Find where the given text appears and provide that cell's center as (X, Y) coordinate. 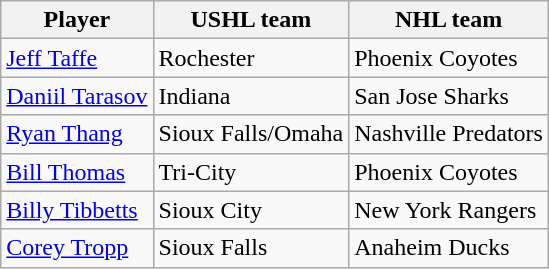
Sioux City (251, 210)
Indiana (251, 96)
Jeff Taffe (77, 58)
USHL team (251, 20)
NHL team (449, 20)
Sioux Falls/Omaha (251, 134)
Sioux Falls (251, 248)
Daniil Tarasov (77, 96)
San Jose Sharks (449, 96)
Rochester (251, 58)
Nashville Predators (449, 134)
Billy Tibbetts (77, 210)
Ryan Thang (77, 134)
Anaheim Ducks (449, 248)
Tri-City (251, 172)
New York Rangers (449, 210)
Bill Thomas (77, 172)
Corey Tropp (77, 248)
Player (77, 20)
